Find where the given text appears and provide that cell's center as (x, y) coordinate. 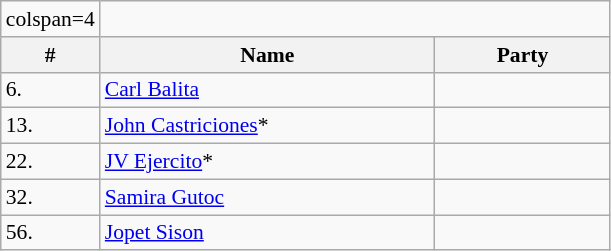
Jopet Sison (268, 233)
32. (50, 197)
Party (522, 55)
Carl Balita (268, 90)
22. (50, 162)
Samira Gutoc (268, 197)
JV Ejercito* (268, 162)
13. (50, 126)
John Castriciones* (268, 126)
colspan=4 (50, 19)
# (50, 55)
6. (50, 90)
56. (50, 233)
Name (268, 55)
